Scan for the cell matching the given text and deliver its [x, y] coordinate at center. 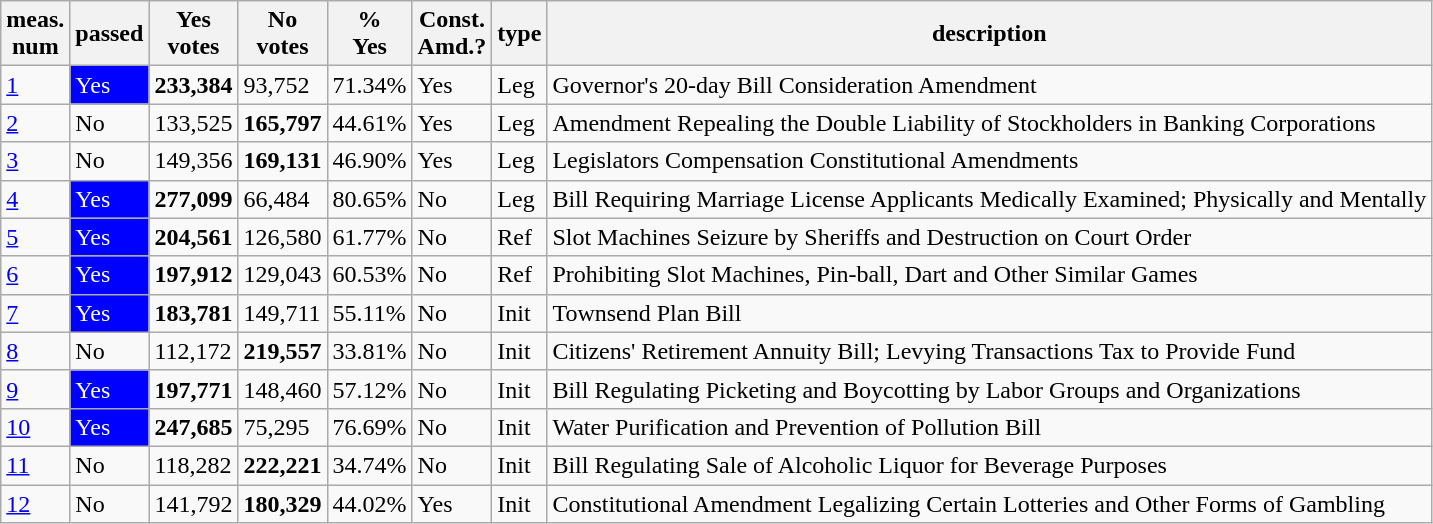
197,771 [194, 389]
6 [36, 275]
type [520, 34]
149,711 [282, 313]
12 [36, 503]
meas.num [36, 34]
Prohibiting Slot Machines, Pin-ball, Dart and Other Similar Games [990, 275]
165,797 [282, 123]
7 [36, 313]
133,525 [194, 123]
11 [36, 465]
75,295 [282, 427]
Governor's 20-day Bill Consideration Amendment [990, 85]
Citizens' Retirement Annuity Bill; Levying Transactions Tax to Provide Fund [990, 351]
Novotes [282, 34]
3 [36, 161]
Amendment Repealing the Double Liability of Stockholders in Banking Corporations [990, 123]
148,460 [282, 389]
9 [36, 389]
description [990, 34]
%Yes [370, 34]
2 [36, 123]
93,752 [282, 85]
Constitutional Amendment Legalizing Certain Lotteries and Other Forms of Gambling [990, 503]
Townsend Plan Bill [990, 313]
Bill Regulating Sale of Alcoholic Liquor for Beverage Purposes [990, 465]
219,557 [282, 351]
183,781 [194, 313]
76.69% [370, 427]
Legislators Compensation Constitutional Amendments [990, 161]
60.53% [370, 275]
277,099 [194, 199]
Slot Machines Seizure by Sheriffs and Destruction on Court Order [990, 237]
197,912 [194, 275]
141,792 [194, 503]
126,580 [282, 237]
34.74% [370, 465]
129,043 [282, 275]
80.65% [370, 199]
10 [36, 427]
180,329 [282, 503]
66,484 [282, 199]
8 [36, 351]
118,282 [194, 465]
46.90% [370, 161]
149,356 [194, 161]
Water Purification and Prevention of Pollution Bill [990, 427]
Bill Requiring Marriage License Applicants Medically Examined; Physically and Mentally [990, 199]
44.02% [370, 503]
222,221 [282, 465]
Bill Regulating Picketing and Boycotting by Labor Groups and Organizations [990, 389]
71.34% [370, 85]
55.11% [370, 313]
112,172 [194, 351]
44.61% [370, 123]
169,131 [282, 161]
57.12% [370, 389]
passed [110, 34]
247,685 [194, 427]
33.81% [370, 351]
Yesvotes [194, 34]
4 [36, 199]
Const.Amd.? [452, 34]
1 [36, 85]
5 [36, 237]
61.77% [370, 237]
204,561 [194, 237]
233,384 [194, 85]
